Return the (x, y) coordinate for the center point of the cell that contains the specified text.  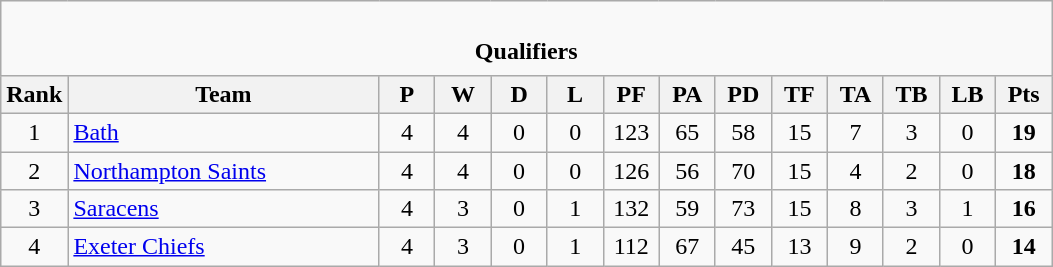
Exeter Chiefs (224, 247)
67 (687, 247)
16 (1024, 209)
L (575, 94)
123 (631, 132)
13 (799, 247)
P (407, 94)
TF (799, 94)
19 (1024, 132)
8 (855, 209)
W (463, 94)
TA (855, 94)
Bath (224, 132)
45 (743, 247)
7 (855, 132)
D (519, 94)
126 (631, 171)
18 (1024, 171)
9 (855, 247)
PA (687, 94)
Northampton Saints (224, 171)
Saracens (224, 209)
132 (631, 209)
112 (631, 247)
58 (743, 132)
65 (687, 132)
Team (224, 94)
56 (687, 171)
TB (911, 94)
PD (743, 94)
Rank (34, 94)
14 (1024, 247)
73 (743, 209)
PF (631, 94)
59 (687, 209)
Pts (1024, 94)
70 (743, 171)
LB (968, 94)
